Scan for the cell matching the given text and deliver its [x, y] coordinate at center. 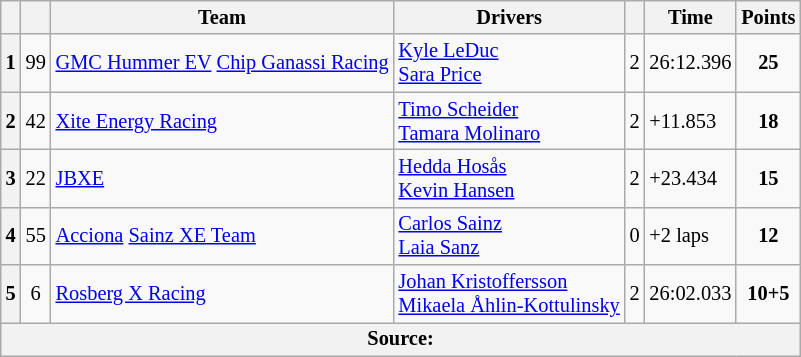
Source: [401, 339]
18 [768, 121]
26:02.033 [691, 294]
GMC Hummer EV Chip Ganassi Racing [222, 63]
+23.434 [691, 178]
JBXE [222, 178]
4 [11, 236]
6 [36, 294]
Drivers [510, 17]
15 [768, 178]
12 [768, 236]
3 [11, 178]
Time [691, 17]
Team [222, 17]
Acciona Sainz XE Team [222, 236]
5 [11, 294]
Carlos Sainz Laia Sanz [510, 236]
+11.853 [691, 121]
0 [635, 236]
Timo Scheider Tamara Molinaro [510, 121]
22 [36, 178]
Hedda Hosås Kevin Hansen [510, 178]
Kyle LeDuc Sara Price [510, 63]
42 [36, 121]
Johan Kristoffersson Mikaela Åhlin-Kottulinsky [510, 294]
Xite Energy Racing [222, 121]
1 [11, 63]
99 [36, 63]
26:12.396 [691, 63]
Rosberg X Racing [222, 294]
Points [768, 17]
+2 laps [691, 236]
10+5 [768, 294]
25 [768, 63]
55 [36, 236]
